Extract the [X, Y] coordinate from the center of the cell holding the provided text.  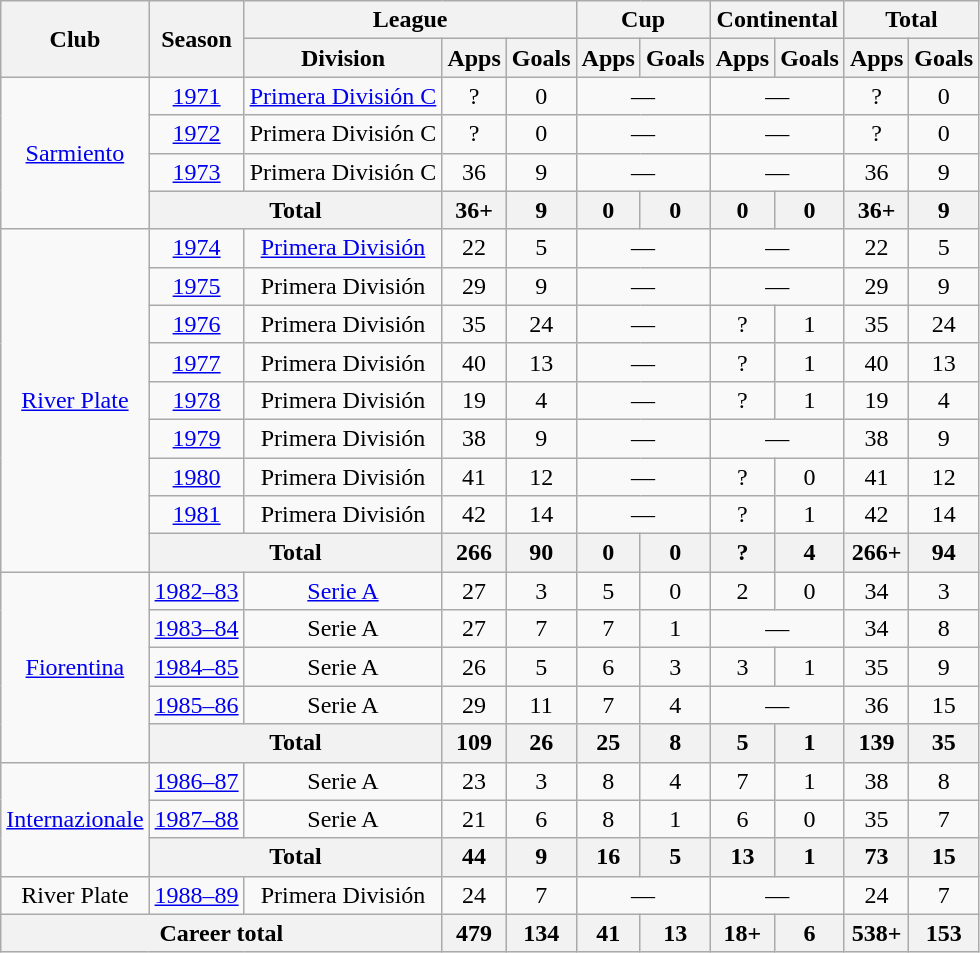
11 [541, 705]
109 [474, 743]
1983–84 [196, 629]
21 [474, 819]
1976 [196, 324]
538+ [876, 933]
1974 [196, 248]
League [410, 20]
44 [474, 857]
Continental [777, 20]
1977 [196, 362]
1985–86 [196, 705]
1984–85 [196, 667]
1980 [196, 477]
1971 [196, 96]
18+ [742, 933]
Cup [643, 20]
Fiorentina [75, 667]
1973 [196, 172]
1978 [196, 400]
479 [474, 933]
1981 [196, 515]
1979 [196, 438]
Sarmiento [75, 153]
1975 [196, 286]
1988–89 [196, 895]
266+ [876, 553]
Career total [222, 933]
Club [75, 39]
2 [742, 591]
73 [876, 857]
Season [196, 39]
1972 [196, 134]
1986–87 [196, 781]
153 [944, 933]
1987–88 [196, 819]
23 [474, 781]
266 [474, 553]
139 [876, 743]
Internazionale [75, 819]
90 [541, 553]
134 [541, 933]
16 [608, 857]
Division [343, 58]
1982–83 [196, 591]
25 [608, 743]
94 [944, 553]
